Locate the cell with the specified text and output its [X, Y] center coordinate. 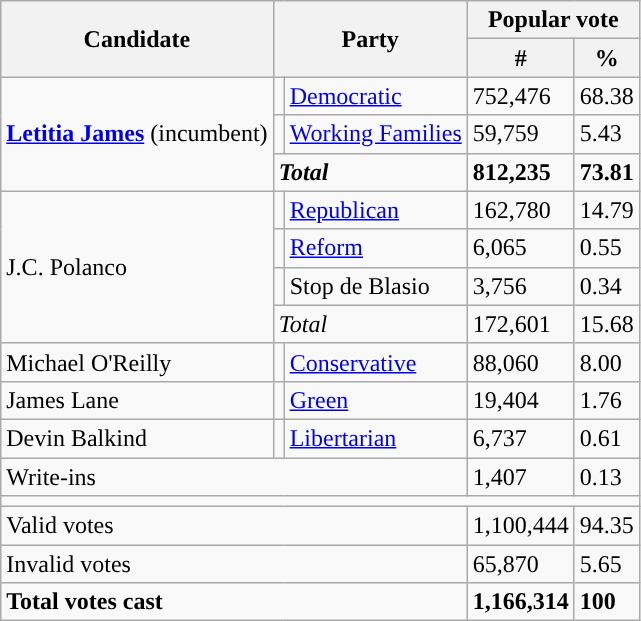
1.76 [606, 400]
172,601 [520, 324]
19,404 [520, 400]
88,060 [520, 362]
73.81 [606, 172]
Conservative [376, 362]
Stop de Blasio [376, 286]
Green [376, 400]
0.34 [606, 286]
5.65 [606, 564]
Popular vote [553, 20]
1,407 [520, 477]
752,476 [520, 96]
1,100,444 [520, 526]
0.13 [606, 477]
% [606, 58]
162,780 [520, 210]
Republican [376, 210]
Working Families [376, 134]
Democratic [376, 96]
59,759 [520, 134]
Total votes cast [234, 602]
Letitia James (incumbent) [137, 134]
1,166,314 [520, 602]
15.68 [606, 324]
65,870 [520, 564]
8.00 [606, 362]
100 [606, 602]
Party [370, 39]
Candidate [137, 39]
Devin Balkind [137, 438]
Write-ins [234, 477]
Reform [376, 248]
Libertarian [376, 438]
Invalid votes [234, 564]
68.38 [606, 96]
Valid votes [234, 526]
14.79 [606, 210]
James Lane [137, 400]
94.35 [606, 526]
6,065 [520, 248]
812,235 [520, 172]
3,756 [520, 286]
6,737 [520, 438]
0.61 [606, 438]
# [520, 58]
J.C. Polanco [137, 267]
0.55 [606, 248]
Michael O'Reilly [137, 362]
5.43 [606, 134]
